Return the [X, Y] coordinate for the center point of the cell that contains the specified text.  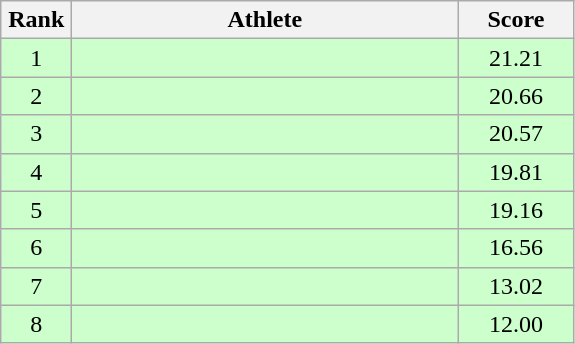
Score [516, 20]
7 [36, 286]
12.00 [516, 324]
19.81 [516, 172]
2 [36, 96]
Rank [36, 20]
Athlete [265, 20]
21.21 [516, 58]
19.16 [516, 210]
20.66 [516, 96]
20.57 [516, 134]
3 [36, 134]
8 [36, 324]
5 [36, 210]
6 [36, 248]
16.56 [516, 248]
1 [36, 58]
13.02 [516, 286]
4 [36, 172]
